Find where the given text appears and provide that cell's center as [X, Y] coordinate. 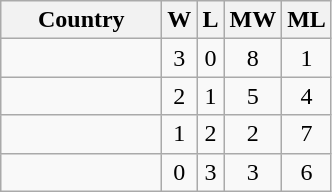
L [210, 20]
ML [307, 20]
4 [307, 96]
Country [82, 20]
7 [307, 134]
8 [253, 58]
W [180, 20]
MW [253, 20]
5 [253, 96]
6 [307, 172]
